Find where the given text appears and provide that cell's center as [X, Y] coordinate. 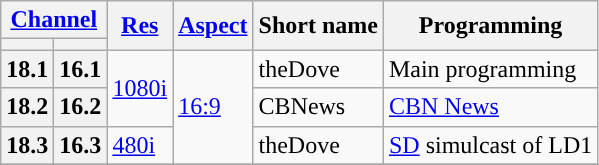
Main programming [490, 69]
CBN News [490, 107]
1080i [140, 88]
18.2 [28, 107]
CBNews [318, 107]
18.3 [28, 145]
SD simulcast of LD1 [490, 145]
480i [140, 145]
16.3 [80, 145]
16.2 [80, 107]
Res [140, 26]
16:9 [213, 107]
Short name [318, 26]
Aspect [213, 26]
Channel [54, 20]
16.1 [80, 69]
Programming [490, 26]
18.1 [28, 69]
